For the text-containing cell, return its midpoint in [x, y] coordinate format. 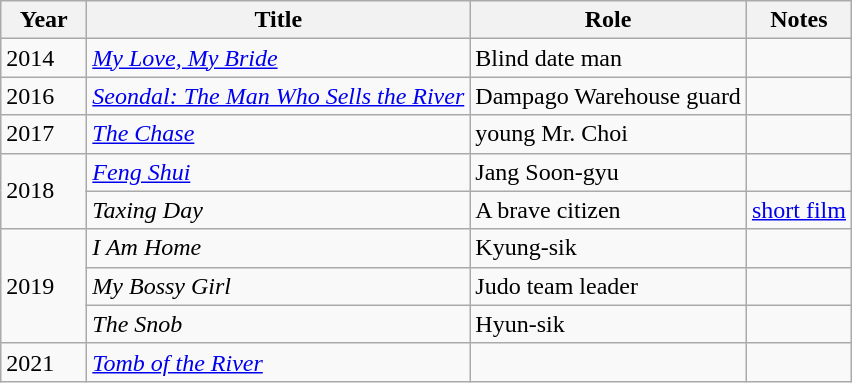
I Am Home [278, 248]
A brave citizen [608, 210]
Dampago Warehouse guard [608, 96]
My Love, My Bride [278, 58]
Kyung-sik [608, 248]
2019 [44, 286]
Tomb of the River [278, 362]
My Bossy Girl [278, 286]
Title [278, 20]
Notes [798, 20]
Role [608, 20]
Taxing Day [278, 210]
2014 [44, 58]
Blind date man [608, 58]
Hyun-sik [608, 324]
short film [798, 210]
Jang Soon-gyu [608, 172]
2021 [44, 362]
2018 [44, 191]
Feng Shui [278, 172]
Judo team leader [608, 286]
2016 [44, 96]
2017 [44, 134]
The Chase [278, 134]
Year [44, 20]
The Snob [278, 324]
young Mr. Choi [608, 134]
Seondal: The Man Who Sells the River [278, 96]
